Determine the (x, y) coordinate at the center of the cell enclosing the given text.  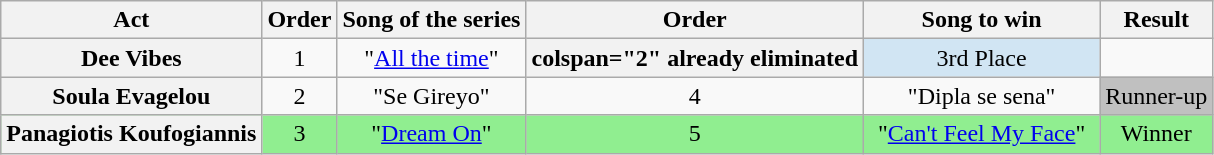
Panagiotis Koufogiannis (132, 134)
colspan="2" already eliminated (695, 58)
Result (1156, 20)
3 (300, 134)
"Can't Feel My Face" (982, 134)
Song of the series (432, 20)
5 (695, 134)
2 (300, 96)
Dee Vibes (132, 58)
Song to win (982, 20)
"Dream On" (432, 134)
1 (300, 58)
Act (132, 20)
Soula Evagelou (132, 96)
"Se Gireyo" (432, 96)
4 (695, 96)
Winner (1156, 134)
"All the time" (432, 58)
Runner-up (1156, 96)
3rd Place (982, 58)
"Dipla se sena" (982, 96)
